Locate the cell with the specified text and output its [x, y] center coordinate. 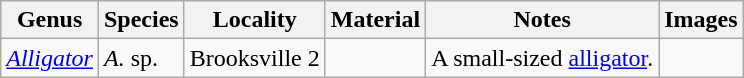
Brooksville 2 [254, 58]
Material [375, 20]
Species [141, 20]
Alligator [50, 58]
Genus [50, 20]
Locality [254, 20]
A small-sized alligator. [542, 58]
A. sp. [141, 58]
Notes [542, 20]
Images [701, 20]
